Locate the cell with the specified text and output its [x, y] center coordinate. 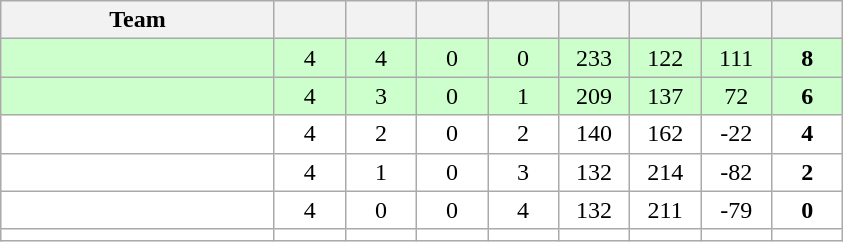
162 [666, 134]
140 [594, 134]
-82 [736, 172]
72 [736, 96]
-22 [736, 134]
111 [736, 58]
211 [666, 210]
-79 [736, 210]
Team [138, 20]
6 [808, 96]
137 [666, 96]
233 [594, 58]
8 [808, 58]
214 [666, 172]
209 [594, 96]
122 [666, 58]
